Search for the cell housing the specified text and yield its (x, y) center coordinate. 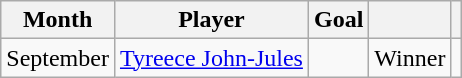
Goal (338, 20)
Tyreece John-Jules (211, 58)
September (58, 58)
Month (58, 20)
Winner (410, 58)
Player (211, 20)
